Provide the [X, Y] coordinate of the cell's center where the given text is located.  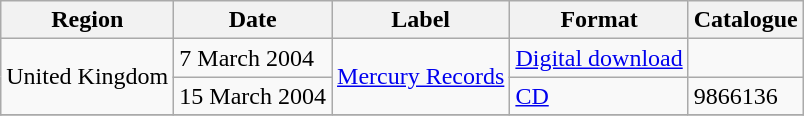
Region [88, 20]
Format [599, 20]
Mercury Records [421, 77]
CD [599, 96]
15 March 2004 [253, 96]
Label [421, 20]
9866136 [746, 96]
Catalogue [746, 20]
7 March 2004 [253, 58]
Date [253, 20]
United Kingdom [88, 77]
Digital download [599, 58]
